Provide the (x, y) coordinate of the cell's center where the given text is located.  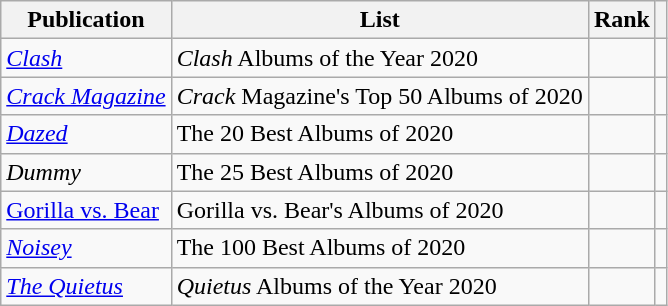
Gorilla vs. Bear's Albums of 2020 (380, 210)
The 25 Best Albums of 2020 (380, 172)
Quietus Albums of the Year 2020 (380, 286)
Crack Magazine's Top 50 Albums of 2020 (380, 96)
Crack Magazine (86, 96)
List (380, 20)
The 100 Best Albums of 2020 (380, 248)
Rank (622, 20)
Clash Albums of the Year 2020 (380, 58)
Dummy (86, 172)
Dazed (86, 134)
The Quietus (86, 286)
The 20 Best Albums of 2020 (380, 134)
Gorilla vs. Bear (86, 210)
Publication (86, 20)
Noisey (86, 248)
Clash (86, 58)
